Pinpoint the cell where the given text exists, returning its [x, y] midpoint coordinate. 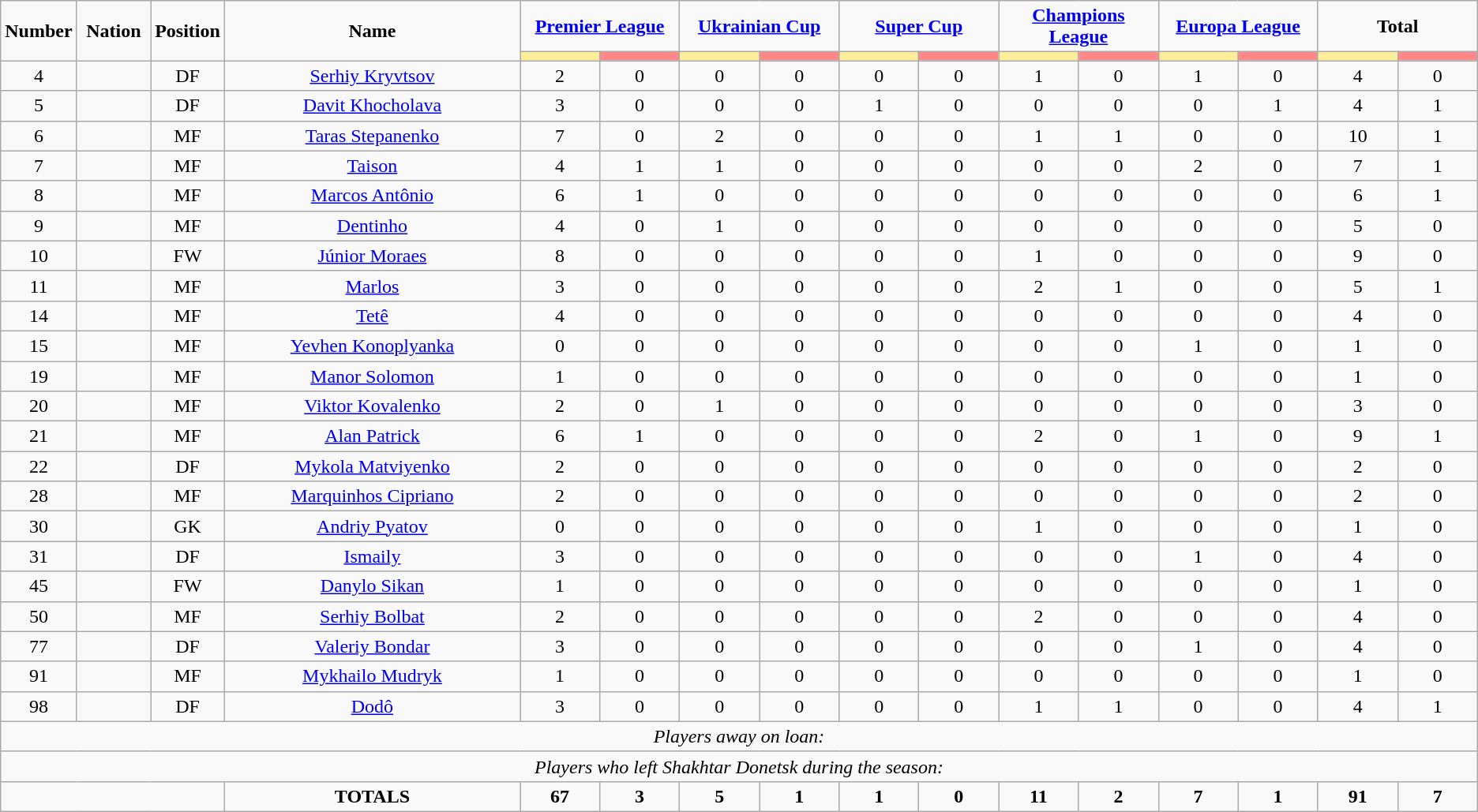
30 [39, 526]
Premier League [599, 27]
Viktor Kovalenko [372, 406]
28 [39, 496]
Super Cup [919, 27]
Name [372, 31]
Ukrainian Cup [760, 27]
Tetê [372, 316]
Taras Stepanenko [372, 136]
Andriy Pyatov [372, 526]
Dentinho [372, 226]
Mykola Matviyenko [372, 466]
Dodô [372, 706]
Yevhen Konoplyanka [372, 346]
Players away on loan: [739, 736]
15 [39, 346]
Marquinhos Cipriano [372, 496]
Position [188, 31]
Júnior Moraes [372, 256]
Europa League [1238, 27]
GK [188, 526]
Ismaily [372, 556]
98 [39, 706]
TOTALS [372, 796]
67 [559, 796]
Players who left Shakhtar Donetsk during the season: [739, 766]
Marlos [372, 286]
14 [39, 316]
Mykhailo Mudryk [372, 676]
21 [39, 436]
31 [39, 556]
Serhiy Bolbat [372, 616]
Serhiy Kryvtsov [372, 76]
Danylo Sikan [372, 586]
Champions League [1078, 27]
Taison [372, 166]
Davit Khocholava [372, 106]
19 [39, 376]
Total [1397, 27]
Marcos Antônio [372, 196]
Number [39, 31]
Alan Patrick [372, 436]
Nation [114, 31]
45 [39, 586]
20 [39, 406]
Manor Solomon [372, 376]
Valeriy Bondar [372, 646]
22 [39, 466]
77 [39, 646]
50 [39, 616]
